Provide the (X, Y) coordinate of the cell's center where the given text is located.  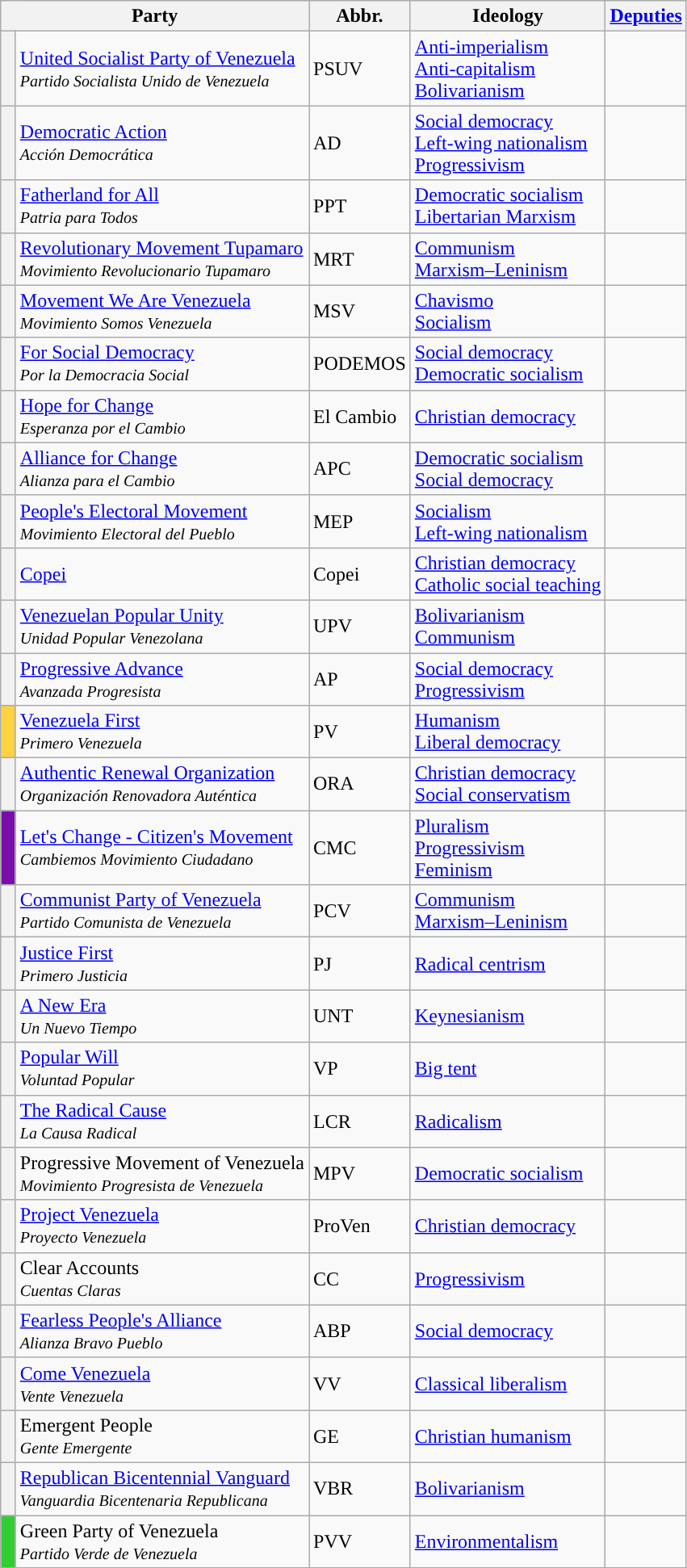
Abbr. (359, 16)
Anti-imperialismAnti-capitalismBolivarianism (508, 69)
Clear Accounts Cuentas Claras (161, 1279)
Christian democracyCatholic social teaching (508, 573)
Social democracyLeft-wing nationalismProgressivism (508, 143)
ChavismoSocialism (508, 312)
VP (359, 1069)
PODEMOS (359, 363)
VV (359, 1384)
People's Electoral MovementMovimiento Electoral del Pueblo (161, 522)
MEP (359, 522)
A New EraUn Nuevo Tiempo (161, 1016)
Progressive AdvanceAvanzada Progresista (161, 678)
Social democracy (508, 1331)
ORA (359, 785)
Green Party of VenezuelaPartido Verde de Venezuela (161, 1541)
Christian humanism (508, 1436)
Venezuela FirstPrimero Venezuela (161, 732)
Democratic socialismLibertarian Marxism (508, 207)
Democratic ActionAcción Democrática (161, 143)
Communist Party of VenezuelaPartido Comunista de Venezuela (161, 911)
Bolivarianism (508, 1489)
Keynesianism (508, 1016)
Party (155, 16)
Alliance for ChangeAlianza para el Cambio (161, 468)
APC (359, 468)
El Cambio (359, 417)
PluralismProgressivismFeminism (508, 848)
AD (359, 143)
Deputies (646, 16)
Authentic Renewal OrganizationOrganización Renovadora Auténtica (161, 785)
Hope for ChangeEsperanza por el Cambio (161, 417)
MRT (359, 258)
Venezuelan Popular UnityUnidad Popular Venezolana (161, 627)
PV (359, 732)
Movement We Are VenezuelaMovimiento Somos Venezuela (161, 312)
Fearless People's AllianceAlianza Bravo Pueblo (161, 1331)
PJ (359, 964)
Let's Change - Citizen's MovementCambiemos Movimiento Ciudadano (161, 848)
Social democracyDemocratic socialism (508, 363)
Revolutionary Movement TupamaroMovimiento Revolucionario Tupamaro (161, 258)
Ideology (508, 16)
BolivarianismCommunism (508, 627)
PSUV (359, 69)
HumanismLiberal democracy (508, 732)
ProVen (359, 1226)
UPV (359, 627)
Classical liberalism (508, 1384)
Popular WillVoluntad Popular (161, 1069)
Republican Bicentennial VanguardVanguardia Bicentenaria Republicana (161, 1489)
PCV (359, 911)
Environmentalism (508, 1541)
Radical centrism (508, 964)
The Radical CauseLa Causa Radical (161, 1121)
VBR (359, 1489)
ABP (359, 1331)
United Socialist Party of VenezuelaPartido Socialista Unido de Venezuela (161, 69)
LCR (359, 1121)
Fatherland for AllPatria para Todos (161, 207)
MPV (359, 1174)
Progressive Movement of Venezuela Movimiento Progresista de Venezuela (161, 1174)
Christian democracySocial conservatism (508, 785)
CMC (359, 848)
Justice FirstPrimero Justicia (161, 964)
CC (359, 1279)
GE (359, 1436)
MSV (359, 312)
Social democracyProgressivism (508, 678)
Democratic socialismSocial democracy (508, 468)
Project VenezuelaProyecto Venezuela (161, 1226)
Progressivism (508, 1279)
PPT (359, 207)
Radicalism (508, 1121)
AP (359, 678)
PVV (359, 1541)
Come VenezuelaVente Venezuela (161, 1384)
Emergent People Gente Emergente (161, 1436)
UNT (359, 1016)
For Social DemocracyPor la Democracia Social (161, 363)
Democratic socialism (508, 1174)
SocialismLeft-wing nationalism (508, 522)
Big tent (508, 1069)
